Capture the cell that displays the provided text and extract its [X, Y] central coordinate. 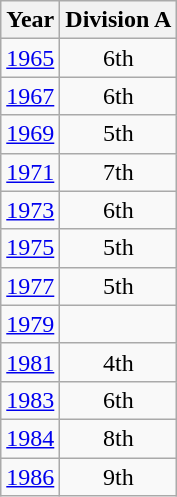
8th [118, 438]
1979 [30, 324]
9th [118, 477]
Division A [118, 20]
1977 [30, 286]
1984 [30, 438]
1981 [30, 362]
1971 [30, 172]
4th [118, 362]
7th [118, 172]
1983 [30, 400]
1965 [30, 58]
1969 [30, 134]
1967 [30, 96]
Year [30, 20]
1975 [30, 248]
1986 [30, 477]
1973 [30, 210]
